Return the (X, Y) coordinate for the center point of the cell that contains the specified text.  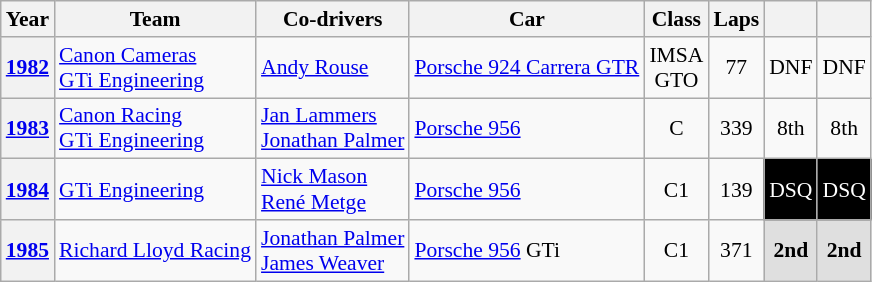
Porsche 956 GTi (526, 250)
IMSAGTO (676, 68)
139 (736, 190)
Jonathan Palmer James Weaver (332, 250)
77 (736, 68)
1982 (28, 68)
Laps (736, 19)
371 (736, 250)
Richard Lloyd Racing (155, 250)
Year (28, 19)
Andy Rouse (332, 68)
C (676, 128)
Co-drivers (332, 19)
Class (676, 19)
Jan Lammers Jonathan Palmer (332, 128)
GTi Engineering (155, 190)
Canon Racing GTi Engineering (155, 128)
Nick Mason René Metge (332, 190)
Team (155, 19)
1985 (28, 250)
1984 (28, 190)
339 (736, 128)
Porsche 924 Carrera GTR (526, 68)
Car (526, 19)
Canon Cameras GTi Engineering (155, 68)
1983 (28, 128)
